Locate the cell with the specified text and output its (x, y) center coordinate. 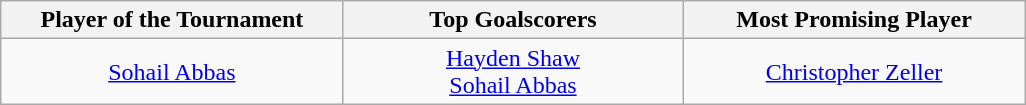
Hayden Shaw Sohail Abbas (512, 72)
Top Goalscorers (512, 20)
Christopher Zeller (854, 72)
Most Promising Player (854, 20)
Sohail Abbas (172, 72)
Player of the Tournament (172, 20)
